Scan for the cell matching the given text and deliver its [x, y] coordinate at center. 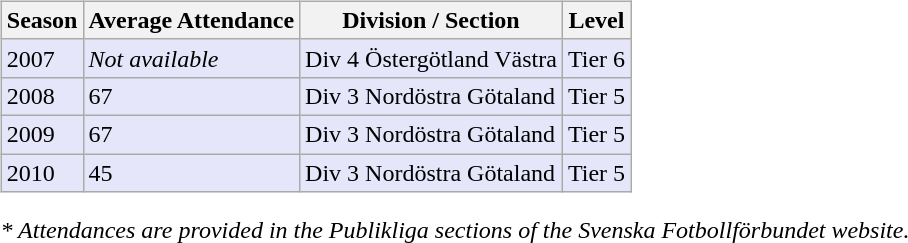
2008 [42, 96]
Average Attendance [192, 20]
45 [192, 173]
Div 4 Östergötland Västra [432, 58]
2010 [42, 173]
Season [42, 20]
2009 [42, 134]
Tier 6 [596, 58]
Not available [192, 58]
Level [596, 20]
Division / Section [432, 20]
2007 [42, 58]
